Output the [X, Y] coordinate of the center of the cell containing the given text.  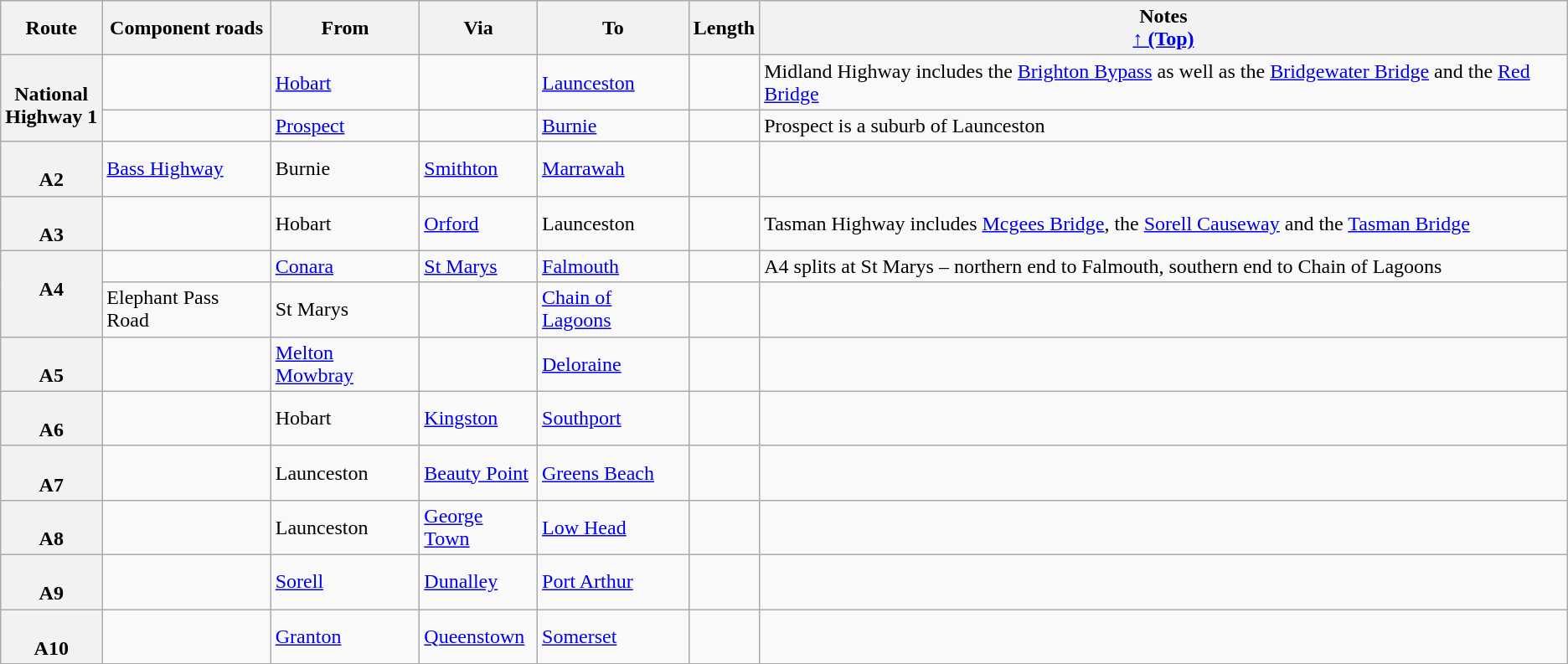
Midland Highway includes the Brighton Bypass as well as the Bridgewater Bridge and the Red Bridge [1164, 82]
Component roads [186, 28]
Dunalley [479, 581]
Length [724, 28]
Granton [345, 636]
Kingston [479, 419]
Prospect [345, 126]
Southport [613, 419]
A7 [52, 472]
Falmouth [613, 266]
Marrawah [613, 169]
Deloraine [613, 363]
Bass Highway [186, 169]
A5 [52, 363]
A4 splits at St Marys – northern end to Falmouth, southern end to Chain of Lagoons [1164, 266]
A10 [52, 636]
Port Arthur [613, 581]
From [345, 28]
Somerset [613, 636]
George Town [479, 528]
Via [479, 28]
A4 [52, 293]
Low Head [613, 528]
Notes↑ (Top) [1164, 28]
Smithton [479, 169]
A9 [52, 581]
Melton Mowbray [345, 363]
Conara [345, 266]
Tasman Highway includes Mcgees Bridge, the Sorell Causeway and the Tasman Bridge [1164, 223]
Queenstown [479, 636]
A2 [52, 169]
To [613, 28]
Elephant Pass Road [186, 310]
A6 [52, 419]
A8 [52, 528]
Route [52, 28]
A3 [52, 223]
Sorell [345, 581]
Orford [479, 223]
Prospect is a suburb of Launceston [1164, 126]
Beauty Point [479, 472]
Greens Beach [613, 472]
National Highway 1 [52, 99]
Chain of Lagoons [613, 310]
